Locate the cell with the specified text and output its (X, Y) center coordinate. 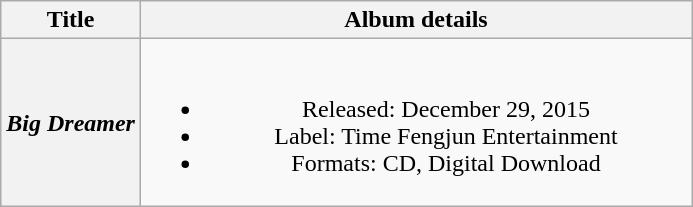
Title (71, 20)
Released: December 29, 2015Label: Time Fengjun EntertainmentFormats: CD, Digital Download (416, 122)
Big Dreamer (71, 122)
Album details (416, 20)
